Extract the [X, Y] coordinate from the center of the cell holding the provided text.  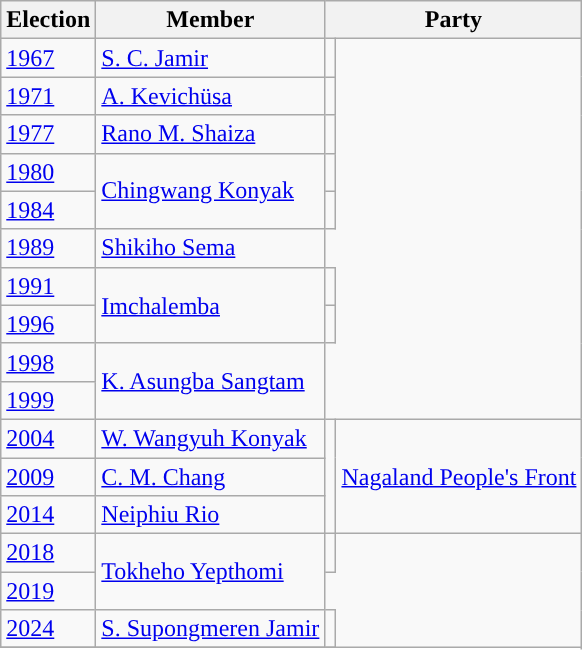
Nagaland People's Front [459, 476]
Election [48, 20]
S. C. Jamir [210, 58]
1980 [48, 172]
Rano M. Shaiza [210, 134]
A. Kevichüsa [210, 96]
2024 [48, 629]
Neiphiu Rio [210, 515]
K. Asungba Sangtam [210, 381]
1999 [48, 400]
1977 [48, 134]
1967 [48, 58]
1998 [48, 362]
Party [454, 20]
2018 [48, 553]
C. M. Chang [210, 477]
1991 [48, 286]
1996 [48, 324]
S. Supongmeren Jamir [210, 629]
1989 [48, 248]
Chingwang Konyak [210, 191]
Member [210, 20]
2019 [48, 591]
2004 [48, 438]
1971 [48, 96]
2014 [48, 515]
W. Wangyuh Konyak [210, 438]
Imchalemba [210, 305]
Tokheho Yepthomi [210, 572]
1984 [48, 210]
Shikiho Sema [210, 248]
2009 [48, 477]
